Determine the (x, y) coordinate at the center of the cell enclosing the given text.  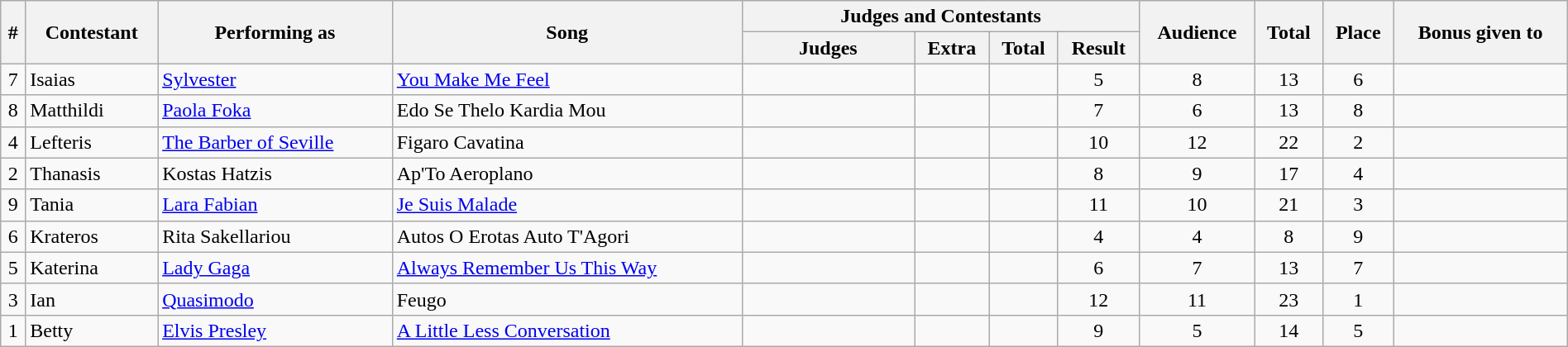
23 (1288, 299)
The Barber of Seville (275, 142)
Lefteris (92, 142)
21 (1288, 205)
Thanasis (92, 173)
Rita Sakellariou (275, 236)
Ian (92, 299)
Isaias (92, 79)
22 (1288, 142)
Elvis Presley (275, 330)
Song (567, 32)
Lara Fabian (275, 205)
Figaro Cavatina (567, 142)
Lady Gaga (275, 268)
Katerina (92, 268)
Result (1098, 48)
Judges (828, 48)
Betty (92, 330)
A Little Less Conversation (567, 330)
Ap'To Aeroplano (567, 173)
Paola Foka (275, 111)
Sylvester (275, 79)
14 (1288, 330)
17 (1288, 173)
Tania (92, 205)
Audience (1198, 32)
Matthildi (92, 111)
Autos O Erotas Auto T'Agori (567, 236)
Bonus given to (1480, 32)
Je Suis Malade (567, 205)
Extra (953, 48)
Feugo (567, 299)
Judges and Contestants (941, 17)
Place (1358, 32)
Krateros (92, 236)
Quasimodo (275, 299)
You Make Me Feel (567, 79)
Contestant (92, 32)
Edo Se Thelo Kardia Mou (567, 111)
Always Remember Us This Way (567, 268)
# (13, 32)
Kostas Hatzis (275, 173)
Performing as (275, 32)
